Detect which cell encompasses the target text, then output its [X, Y] center coordinate. 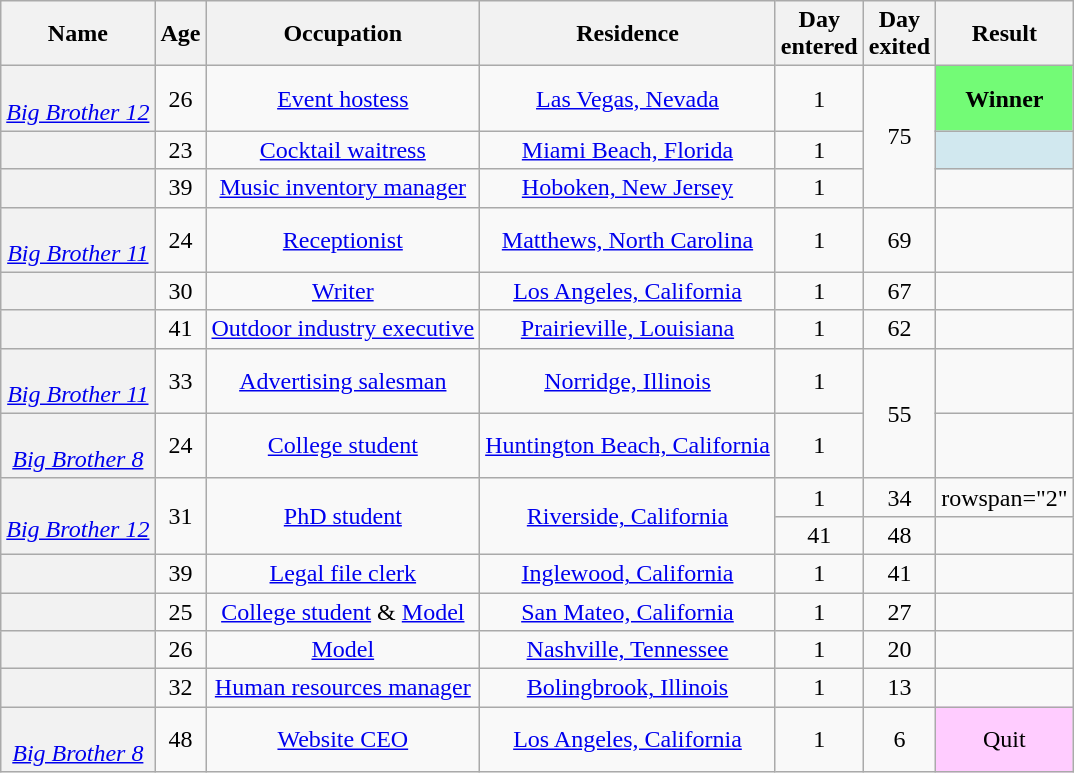
Music inventory manager [343, 188]
Advertising salesman [343, 380]
27 [899, 611]
Matthews, North Carolina [628, 240]
55 [899, 413]
Prairieville, Louisiana [628, 329]
Residence [628, 34]
Name [78, 34]
34 [899, 497]
67 [899, 291]
Website CEO [343, 740]
Dayexited [899, 34]
6 [899, 740]
College student & Model [343, 611]
30 [180, 291]
23 [180, 150]
75 [899, 136]
Norridge, Illinois [628, 380]
College student [343, 446]
Cocktail waitress [343, 150]
32 [180, 688]
Dayentered [819, 34]
Model [343, 650]
Bolingbrook, Illinois [628, 688]
Nashville, Tennessee [628, 650]
rowspan="2" [1005, 497]
Legal file clerk [343, 573]
Age [180, 34]
Hoboken, New Jersey [628, 188]
Result [1005, 34]
Quit [1005, 740]
Inglewood, California [628, 573]
Occupation [343, 34]
Miami Beach, Florida [628, 150]
13 [899, 688]
62 [899, 329]
31 [180, 516]
20 [899, 650]
Human resources manager [343, 688]
69 [899, 240]
Outdoor industry executive [343, 329]
Writer [343, 291]
Riverside, California [628, 516]
Huntington Beach, California [628, 446]
Winner [1005, 98]
33 [180, 380]
Receptionist [343, 240]
Event hostess [343, 98]
25 [180, 611]
PhD student [343, 516]
Las Vegas, Nevada [628, 98]
San Mateo, California [628, 611]
